Provide the [x, y] coordinate of the cell's center where the given text is located.  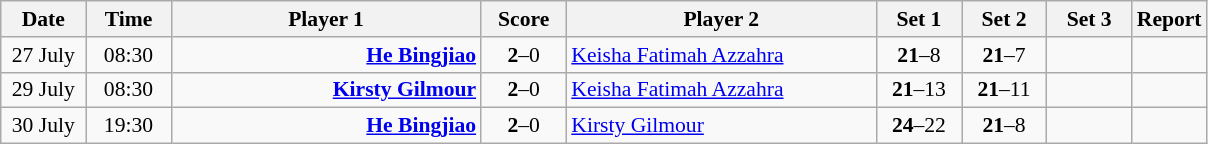
19:30 [128, 126]
Time [128, 19]
30 July [44, 126]
21–13 [918, 90]
Set 1 [918, 19]
21–7 [1004, 55]
Date [44, 19]
21–11 [1004, 90]
Set 2 [1004, 19]
Report [1170, 19]
24–22 [918, 126]
29 July [44, 90]
Score [524, 19]
27 July [44, 55]
Player 2 [721, 19]
Set 3 [1090, 19]
Player 1 [326, 19]
